Pinpoint the cell where the given text exists, returning its [X, Y] midpoint coordinate. 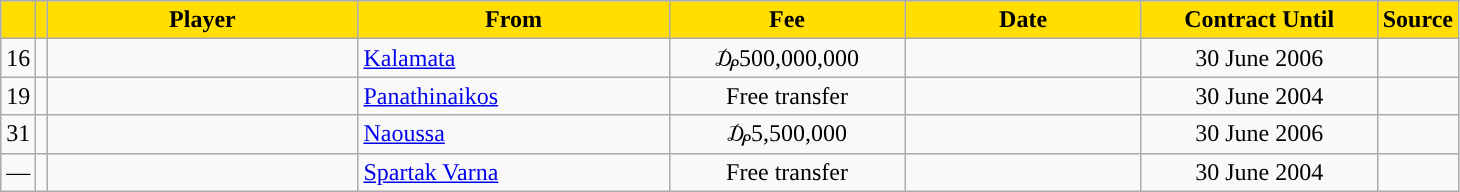
₯5,500,000 [787, 134]
From [514, 20]
Naoussa [514, 134]
19 [18, 96]
₯500,000,000 [787, 58]
— [18, 172]
31 [18, 134]
Date [1023, 20]
Panathinaikos [514, 96]
16 [18, 58]
Contract Until [1259, 20]
Fee [787, 20]
Spartak Varna [514, 172]
Kalamata [514, 58]
Source [1418, 20]
Player [202, 20]
